For the text-containing cell, return its midpoint in (X, Y) coordinate format. 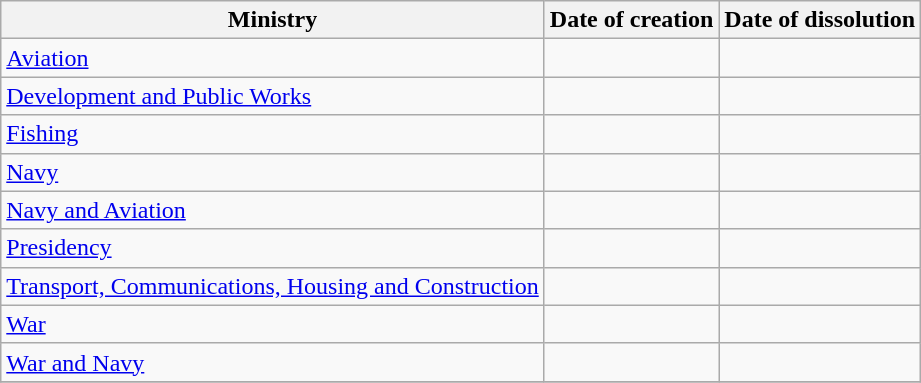
Navy and Aviation (273, 210)
War and Navy (273, 362)
Navy (273, 172)
Presidency (273, 248)
Date of creation (632, 20)
Development and Public Works (273, 96)
Date of dissolution (820, 20)
Transport, Communications, Housing and Construction (273, 286)
War (273, 324)
Aviation (273, 58)
Ministry (273, 20)
Fishing (273, 134)
